Determine the [x, y] coordinate at the center of the cell enclosing the given text.  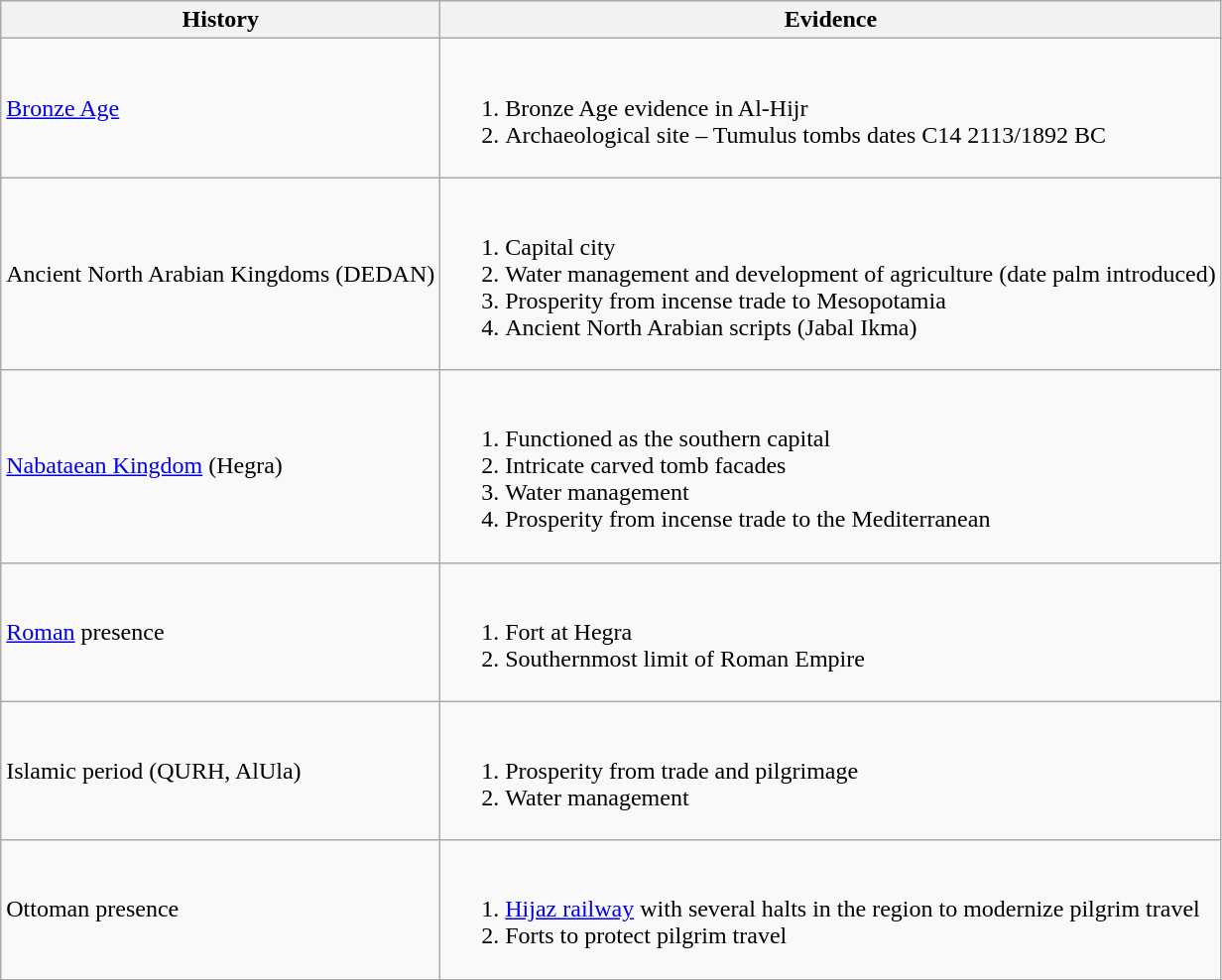
Roman presence [220, 632]
Functioned as the southern capitalIntricate carved tomb facadesWater managementProsperity from incense trade to the Mediterranean [831, 466]
Fort at HegraSouthernmost limit of Roman Empire [831, 632]
Ottoman presence [220, 910]
Bronze Age [220, 108]
Nabataean Kingdom (Hegra) [220, 466]
Hijaz railway with several halts in the region to modernize pilgrim travelForts to protect pilgrim travel [831, 910]
Prosperity from trade and pilgrimageWater management [831, 771]
Bronze Age evidence in Al-HijrArchaeological site – Tumulus tombs dates C14 2113/1892 BC [831, 108]
Islamic period (QURH, AlUla) [220, 771]
Ancient North Arabian Kingdoms (DEDAN) [220, 274]
Evidence [831, 20]
History [220, 20]
